Search for the cell housing the specified text and yield its [X, Y] center coordinate. 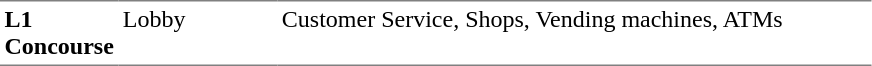
Lobby [198, 33]
L1Concourse [59, 33]
Customer Service, Shops, Vending machines, ATMs [574, 33]
